Detect which cell encompasses the target text, then output its (X, Y) center coordinate. 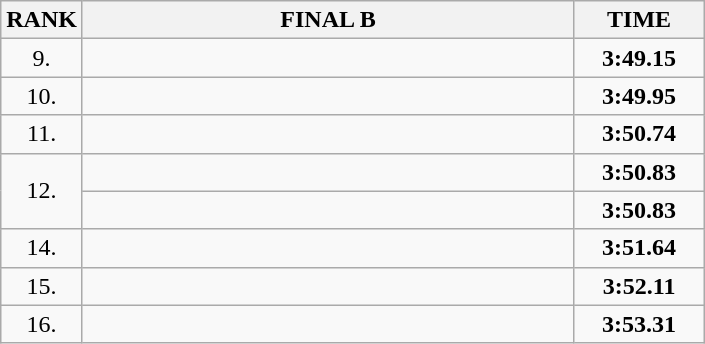
3:50.74 (640, 134)
RANK (42, 20)
TIME (640, 20)
10. (42, 96)
14. (42, 248)
11. (42, 134)
3:53.31 (640, 324)
12. (42, 191)
9. (42, 58)
3:52.11 (640, 286)
3:49.95 (640, 96)
15. (42, 286)
FINAL B (328, 20)
3:51.64 (640, 248)
3:49.15 (640, 58)
16. (42, 324)
